Scan for the cell matching the given text and deliver its (X, Y) coordinate at center. 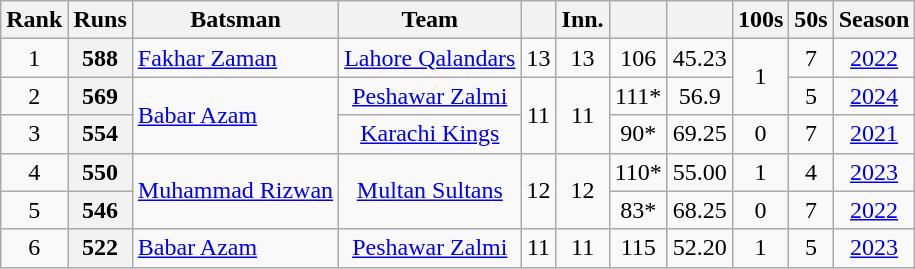
2 (34, 96)
3 (34, 134)
100s (760, 20)
Karachi Kings (430, 134)
45.23 (700, 58)
68.25 (700, 210)
110* (638, 172)
Batsman (235, 20)
569 (100, 96)
2021 (874, 134)
546 (100, 210)
Lahore Qalandars (430, 58)
83* (638, 210)
52.20 (700, 248)
Rank (34, 20)
90* (638, 134)
554 (100, 134)
Muhammad Rizwan (235, 191)
Team (430, 20)
Season (874, 20)
56.9 (700, 96)
2024 (874, 96)
55.00 (700, 172)
522 (100, 248)
106 (638, 58)
550 (100, 172)
Runs (100, 20)
50s (811, 20)
6 (34, 248)
115 (638, 248)
588 (100, 58)
Multan Sultans (430, 191)
111* (638, 96)
69.25 (700, 134)
Inn. (582, 20)
Fakhar Zaman (235, 58)
